Return [X, Y] of the center of cell containing provided text 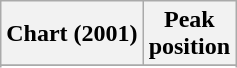
Peakposition [189, 34]
Chart (2001) [72, 34]
